Detect which cell encompasses the target text, then output its [x, y] center coordinate. 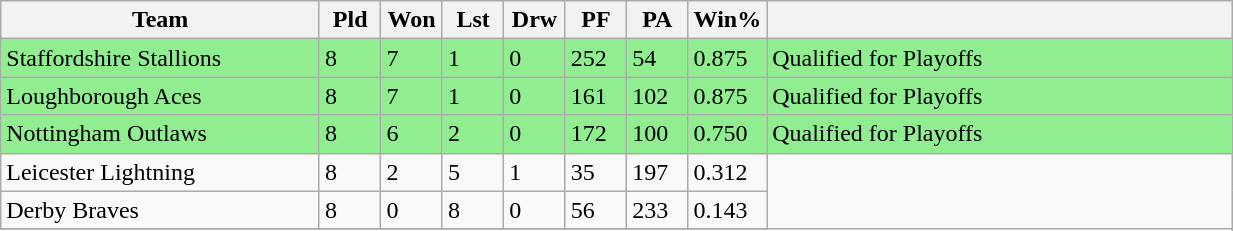
6 [412, 134]
PA [658, 20]
172 [596, 134]
Lst [472, 20]
Staffordshire Stallions [160, 58]
233 [658, 210]
56 [596, 210]
Win% [728, 20]
252 [596, 58]
Nottingham Outlaws [160, 134]
5 [472, 172]
54 [658, 58]
0.312 [728, 172]
35 [596, 172]
197 [658, 172]
PF [596, 20]
Pld [350, 20]
161 [596, 96]
Leicester Lightning [160, 172]
Derby Braves [160, 210]
0.750 [728, 134]
Loughborough Aces [160, 96]
102 [658, 96]
0.143 [728, 210]
100 [658, 134]
Team [160, 20]
Drw [534, 20]
Won [412, 20]
